Output the [x, y] coordinate of the center of the cell containing the given text.  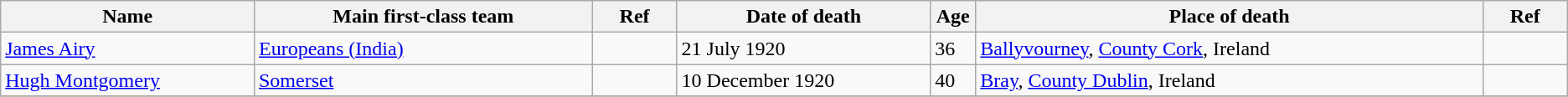
40 [953, 80]
Name [127, 17]
Main first-class team [423, 17]
Date of death [804, 17]
Hugh Montgomery [127, 80]
21 July 1920 [804, 48]
Europeans (India) [423, 48]
10 December 1920 [804, 80]
James Airy [127, 48]
Place of death [1230, 17]
36 [953, 48]
Ballyvourney, County Cork, Ireland [1230, 48]
Bray, County Dublin, Ireland [1230, 80]
Age [953, 17]
Somerset [423, 80]
